Locate the cell with the specified text and output its (x, y) center coordinate. 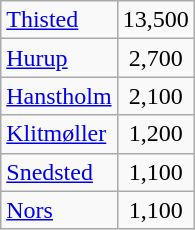
Nors (59, 210)
Hanstholm (59, 96)
2,700 (156, 58)
13,500 (156, 20)
Snedsted (59, 172)
1,200 (156, 134)
Klitmøller (59, 134)
Hurup (59, 58)
2,100 (156, 96)
Thisted (59, 20)
